Provide the (X, Y) coordinate of the cell's center where the given text is located.  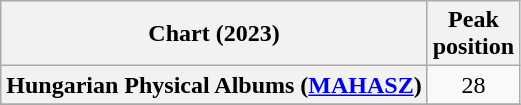
Hungarian Physical Albums (MAHASZ) (214, 85)
Chart (2023) (214, 34)
Peakposition (473, 34)
28 (473, 85)
